Return the (X, Y) coordinate for the center point of the cell that contains the specified text.  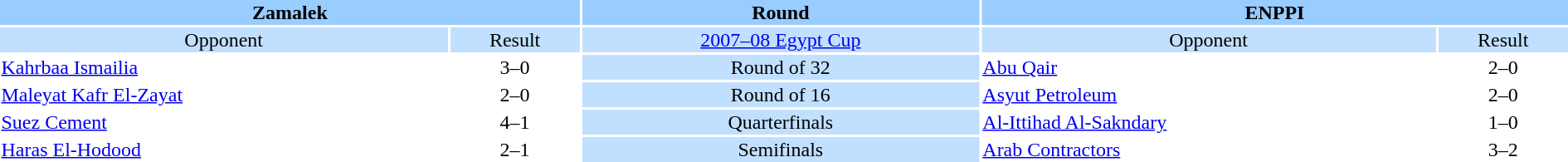
Haras El-Hodood (224, 150)
ENPPI (1274, 12)
2007–08 Egypt Cup (781, 40)
2–1 (514, 150)
Asyut Petroleum (1209, 95)
Round (781, 12)
3–0 (514, 67)
Abu Qair (1209, 67)
Suez Cement (224, 122)
Al-Ittihad Al-Sakndary (1209, 122)
Maleyat Kafr El-Zayat (224, 95)
3–2 (1503, 150)
1–0 (1503, 122)
Quarterfinals (781, 122)
Round of 32 (781, 67)
Zamalek (290, 12)
Round of 16 (781, 95)
4–1 (514, 122)
Arab Contractors (1209, 150)
Kahrbaa Ismailia (224, 67)
Semifinals (781, 150)
